Return [x, y] of the center of cell containing provided text 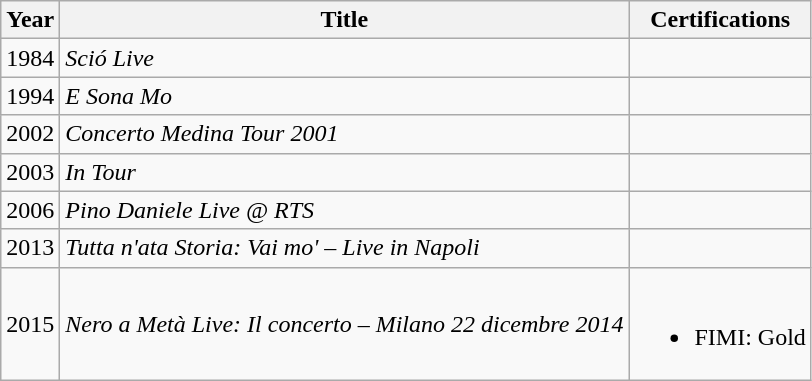
Pino Daniele Live @ RTS [344, 210]
E Sona Mo [344, 96]
Certifications [720, 20]
Title [344, 20]
2003 [30, 172]
FIMI: Gold [720, 324]
1994 [30, 96]
Nero a Metà Live: Il concerto – Milano 22 dicembre 2014 [344, 324]
Concerto Medina Tour 2001 [344, 134]
2006 [30, 210]
2002 [30, 134]
2013 [30, 248]
Year [30, 20]
2015 [30, 324]
Sció Live [344, 58]
Tutta n'ata Storia: Vai mo' – Live in Napoli [344, 248]
In Tour [344, 172]
1984 [30, 58]
